Provide the [x, y] coordinate of the cell's center where the given text is located.  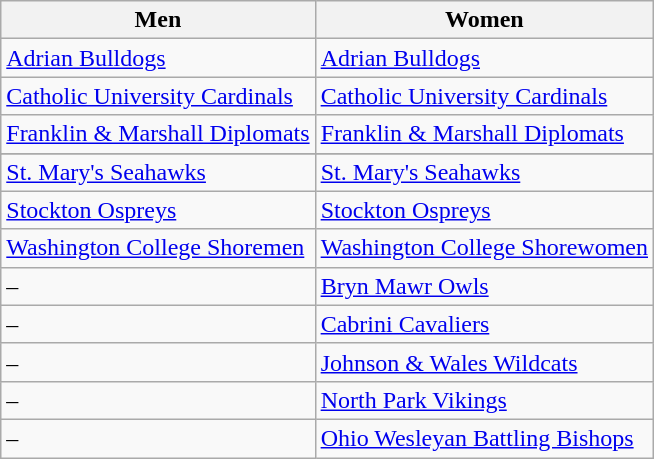
North Park Vikings [484, 400]
Washington College Shoremen [158, 248]
Ohio Wesleyan Battling Bishops [484, 438]
Bryn Mawr Owls [484, 286]
Women [484, 20]
Men [158, 20]
Washington College Shorewomen [484, 248]
Cabrini Cavaliers [484, 324]
Johnson & Wales Wildcats [484, 362]
